Detect which cell encompasses the target text, then output its (x, y) center coordinate. 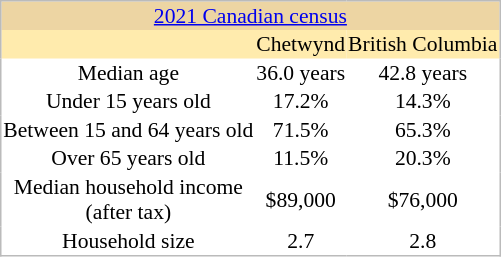
14.3% (424, 101)
Chetwynd (301, 44)
Median household income(after tax) (128, 199)
65.3% (424, 130)
2021 Canadian census (250, 16)
Over 65 years old (128, 158)
Under 15 years old (128, 101)
71.5% (301, 130)
Median age (128, 72)
20.3% (424, 158)
36.0 years (301, 72)
Between 15 and 64 years old (128, 130)
17.2% (301, 101)
2.7 (301, 240)
2.8 (424, 240)
$76,000 (424, 199)
11.5% (301, 158)
Household size (128, 240)
42.8 years (424, 72)
$89,000 (301, 199)
British Columbia (424, 44)
